Capture the cell that displays the provided text and extract its [x, y] central coordinate. 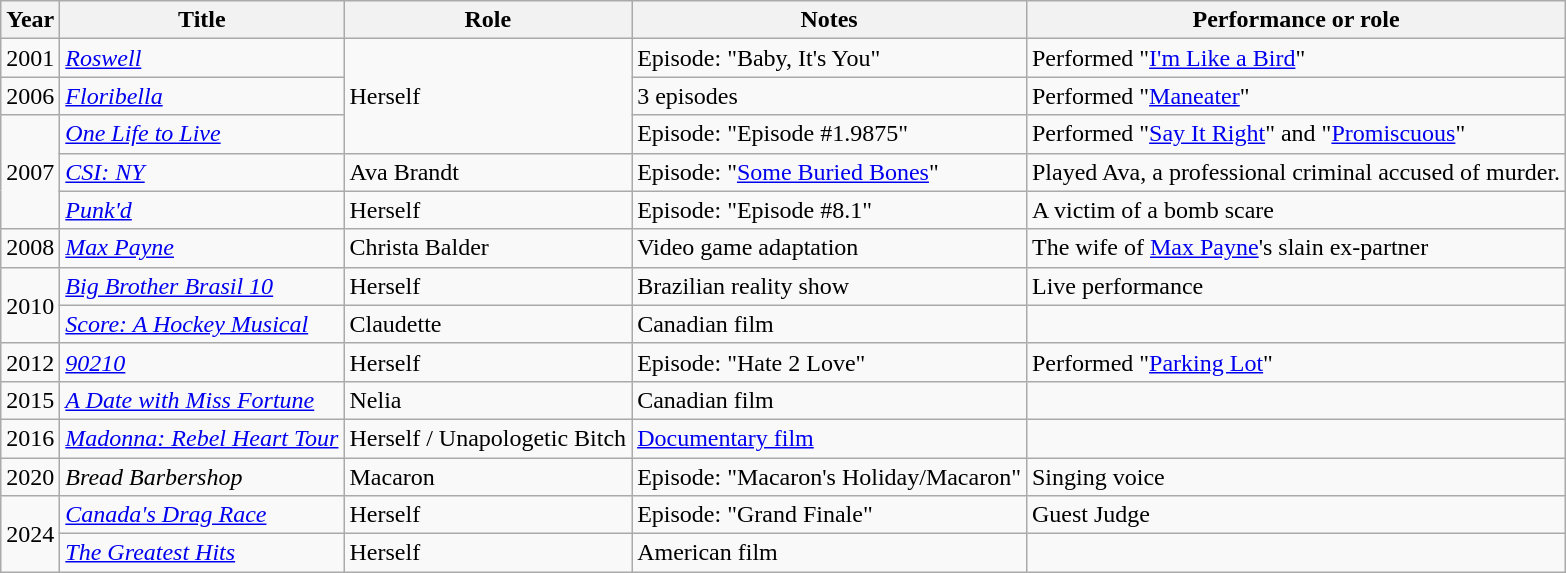
Episode: "Macaron's Holiday/Macaron" [830, 477]
Christa Balder [488, 248]
Live performance [1296, 286]
Episode: "Grand Finale" [830, 515]
Episode: "Baby, It's You" [830, 58]
Madonna: Rebel Heart Tour [202, 438]
Big Brother Brasil 10 [202, 286]
The wife of Max Payne's slain ex-partner [1296, 248]
A victim of a bomb scare [1296, 210]
Guest Judge [1296, 515]
One Life to Live [202, 134]
Notes [830, 20]
Documentary film [830, 438]
The Greatest Hits [202, 553]
Performed "I'm Like a Bird" [1296, 58]
Nelia [488, 400]
Episode: "Some Buried Bones" [830, 172]
3 episodes [830, 96]
Score: A Hockey Musical [202, 324]
2020 [30, 477]
Claudette [488, 324]
2006 [30, 96]
Episode: "Hate 2 Love" [830, 362]
Roswell [202, 58]
Herself / Unapologetic Bitch [488, 438]
2010 [30, 305]
Year [30, 20]
90210 [202, 362]
2007 [30, 172]
Canada's Drag Race [202, 515]
American film [830, 553]
2024 [30, 534]
Performed "Say It Right" and "Promiscuous" [1296, 134]
Episode: "Episode #8.1" [830, 210]
Brazilian reality show [830, 286]
Role [488, 20]
Ava Brandt [488, 172]
Title [202, 20]
CSI: NY [202, 172]
2016 [30, 438]
Bread Barbershop [202, 477]
2001 [30, 58]
Macaron [488, 477]
Floribella [202, 96]
Video game adaptation [830, 248]
2008 [30, 248]
Episode: "Episode #1.9875" [830, 134]
2012 [30, 362]
2015 [30, 400]
Performance or role [1296, 20]
Performed "Maneater" [1296, 96]
Punk'd [202, 210]
Performed "Parking Lot" [1296, 362]
Max Payne [202, 248]
Played Ava, a professional criminal accused of murder. [1296, 172]
A Date with Miss Fortune [202, 400]
Singing voice [1296, 477]
